Locate the cell with the specified text and output its [X, Y] center coordinate. 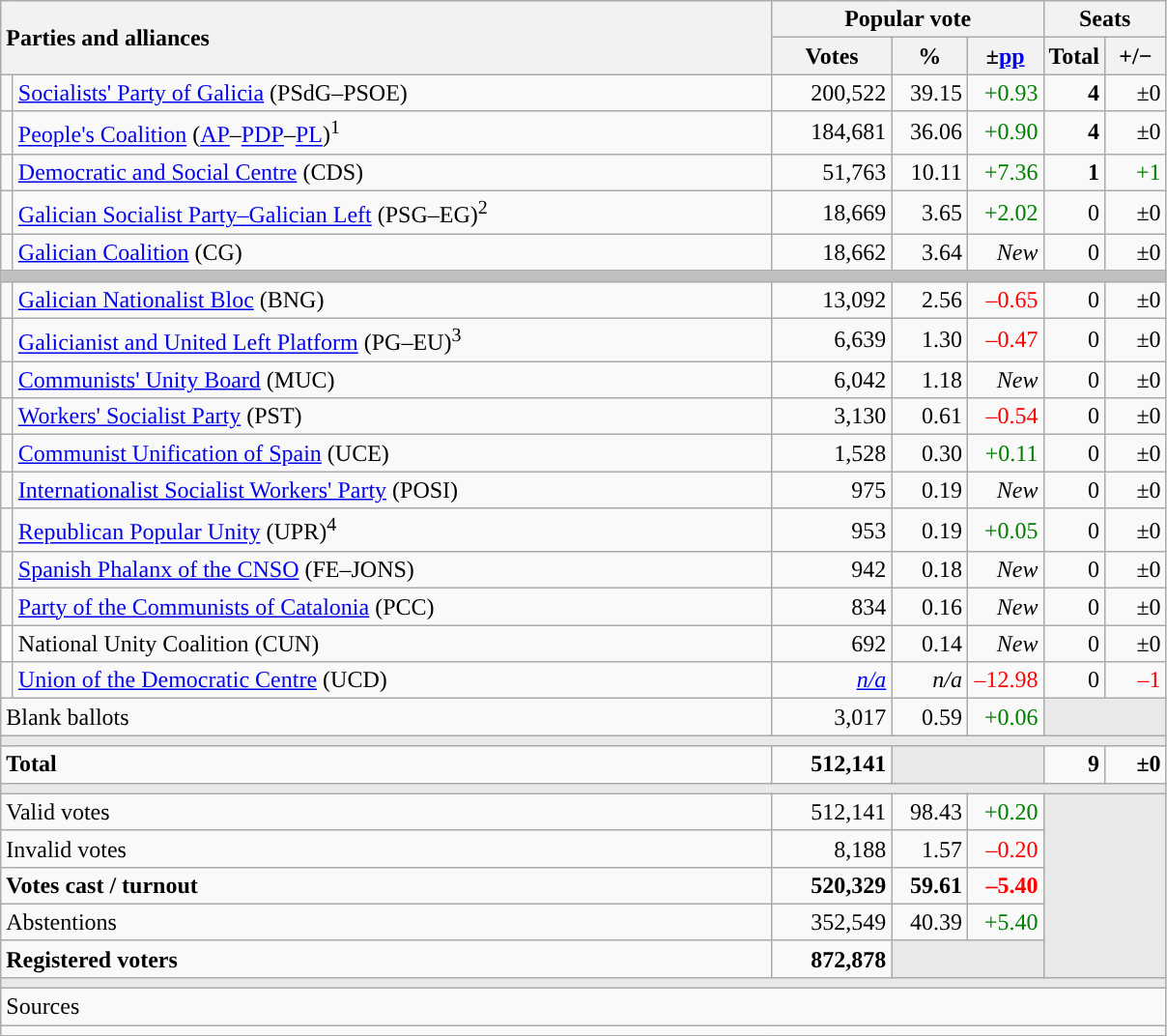
953 [832, 530]
975 [832, 490]
+0.20 [1005, 812]
Union of the Democratic Centre (UCD) [392, 680]
98.43 [929, 812]
Votes [832, 56]
–12.98 [1005, 680]
0.61 [929, 417]
–5.40 [1005, 885]
Communists' Unity Board (MUC) [392, 380]
Galician Coalition (CG) [392, 252]
0.16 [929, 607]
National Unity Coalition (CUN) [392, 644]
39.15 [929, 93]
Spanish Phalanx of the CNSO (FE–JONS) [392, 570]
Blank ballots [386, 717]
3.65 [929, 213]
+0.05 [1005, 530]
Socialists' Party of Galicia (PSdG–PSOE) [392, 93]
1.30 [929, 340]
Galician Socialist Party–Galician Left (PSG–EG)2 [392, 213]
±pp [1005, 56]
8,188 [832, 849]
% [929, 56]
Invalid votes [386, 849]
18,669 [832, 213]
51,763 [832, 172]
–1 [1136, 680]
13,092 [832, 300]
Galicianist and United Left Platform (PG–EU)3 [392, 340]
–0.47 [1005, 340]
+/− [1136, 56]
9 [1074, 764]
520,329 [832, 885]
Valid votes [386, 812]
Sources [583, 1007]
3.64 [929, 252]
+1 [1136, 172]
Abstentions [386, 922]
+0.06 [1005, 717]
0.30 [929, 453]
Registered voters [386, 959]
Parties and alliances [386, 38]
3,130 [832, 417]
1 [1074, 172]
40.39 [929, 922]
872,878 [832, 959]
+2.02 [1005, 213]
184,681 [832, 133]
Democratic and Social Centre (CDS) [392, 172]
0.18 [929, 570]
692 [832, 644]
People's Coalition (AP–PDP–PL)1 [392, 133]
36.06 [929, 133]
+0.11 [1005, 453]
6,042 [832, 380]
1.57 [929, 849]
Party of the Communists of Catalonia (PCC) [392, 607]
Seats [1105, 19]
–0.65 [1005, 300]
942 [832, 570]
Internationalist Socialist Workers' Party (POSI) [392, 490]
1.18 [929, 380]
0.14 [929, 644]
1,528 [832, 453]
Communist Unification of Spain (UCE) [392, 453]
0.59 [929, 717]
352,549 [832, 922]
59.61 [929, 885]
10.11 [929, 172]
18,662 [832, 252]
+0.93 [1005, 93]
Galician Nationalist Bloc (BNG) [392, 300]
+0.90 [1005, 133]
+5.40 [1005, 922]
2.56 [929, 300]
Workers' Socialist Party (PST) [392, 417]
6,639 [832, 340]
Popular vote [908, 19]
Votes cast / turnout [386, 885]
200,522 [832, 93]
Republican Popular Unity (UPR)4 [392, 530]
–0.20 [1005, 849]
3,017 [832, 717]
+7.36 [1005, 172]
834 [832, 607]
–0.54 [1005, 417]
